Return [x, y] of the center of cell containing provided text 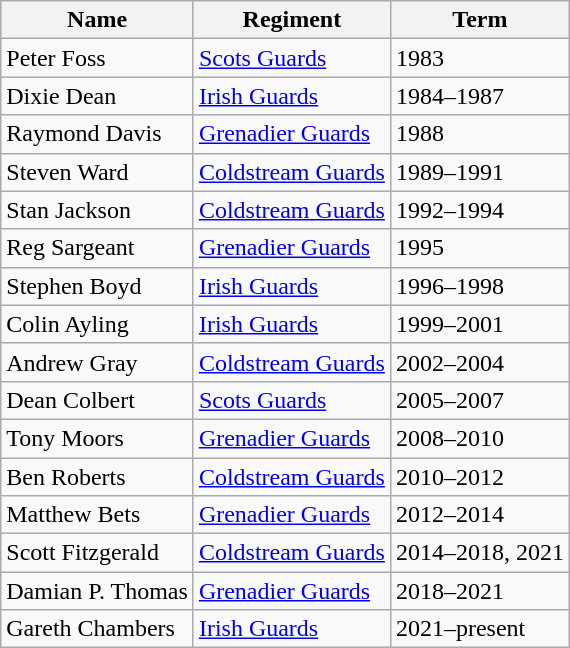
1989–1991 [480, 172]
1988 [480, 134]
2021–present [480, 629]
Stephen Boyd [98, 286]
1999–2001 [480, 324]
Steven Ward [98, 172]
1995 [480, 248]
1983 [480, 58]
Raymond Davis [98, 134]
Name [98, 20]
2018–2021 [480, 591]
Regiment [292, 20]
2010–2012 [480, 477]
Dean Colbert [98, 400]
Damian P. Thomas [98, 591]
1992–1994 [480, 210]
2002–2004 [480, 362]
2008–2010 [480, 438]
2012–2014 [480, 515]
Andrew Gray [98, 362]
Reg Sargeant [98, 248]
2005–2007 [480, 400]
Ben Roberts [98, 477]
Stan Jackson [98, 210]
2014–2018, 2021 [480, 553]
Matthew Bets [98, 515]
Gareth Chambers [98, 629]
Peter Foss [98, 58]
1984–1987 [480, 96]
Colin Ayling [98, 324]
Scott Fitzgerald [98, 553]
Dixie Dean [98, 96]
1996–1998 [480, 286]
Term [480, 20]
Tony Moors [98, 438]
